Return [x, y] of the center of cell containing provided text 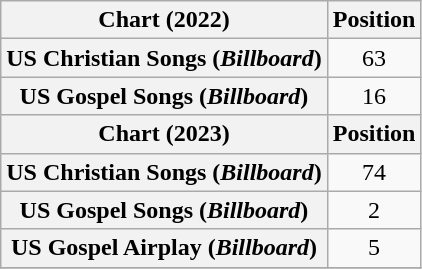
16 [374, 96]
74 [374, 172]
2 [374, 210]
US Gospel Airplay (Billboard) [164, 248]
5 [374, 248]
Chart (2023) [164, 134]
Chart (2022) [164, 20]
63 [374, 58]
